Pinpoint the cell where the given text exists, returning its [x, y] midpoint coordinate. 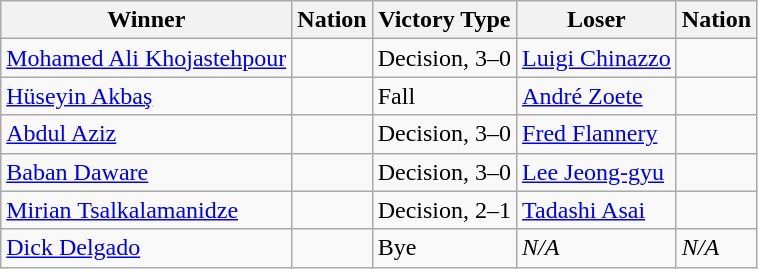
Bye [444, 248]
Mirian Tsalkalamanidze [146, 210]
Baban Daware [146, 172]
Hüseyin Akbaş [146, 96]
Mohamed Ali Khojastehpour [146, 58]
André Zoete [597, 96]
Victory Type [444, 20]
Decision, 2–1 [444, 210]
Winner [146, 20]
Dick Delgado [146, 248]
Loser [597, 20]
Fred Flannery [597, 134]
Lee Jeong-gyu [597, 172]
Abdul Aziz [146, 134]
Tadashi Asai [597, 210]
Luigi Chinazzo [597, 58]
Fall [444, 96]
